Return [x, y] of the center of cell containing provided text 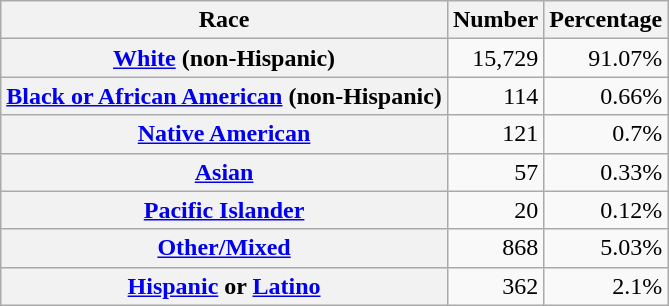
2.1% [606, 286]
15,729 [495, 58]
0.7% [606, 134]
0.66% [606, 96]
57 [495, 172]
Pacific Islander [224, 210]
5.03% [606, 248]
White (non-Hispanic) [224, 58]
91.07% [606, 58]
121 [495, 134]
Native American [224, 134]
Hispanic or Latino [224, 286]
Percentage [606, 20]
Race [224, 20]
Number [495, 20]
0.12% [606, 210]
Black or African American (non-Hispanic) [224, 96]
0.33% [606, 172]
114 [495, 96]
Other/Mixed [224, 248]
Asian [224, 172]
20 [495, 210]
362 [495, 286]
868 [495, 248]
